Scan for the cell matching the given text and deliver its [X, Y] coordinate at center. 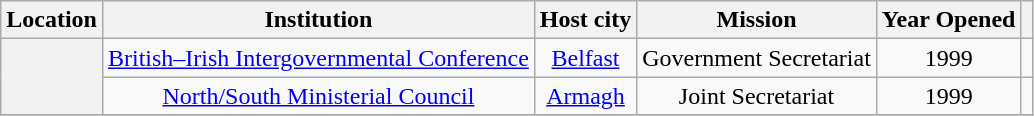
Joint Secretariat [757, 96]
Government Secretariat [757, 58]
Institution [318, 20]
Belfast [585, 58]
Year Opened [948, 20]
Armagh [585, 96]
British–Irish Intergovernmental Conference [318, 58]
Location [52, 20]
North/South Ministerial Council [318, 96]
Mission [757, 20]
Host city [585, 20]
